Search for the cell housing the specified text and yield its [X, Y] center coordinate. 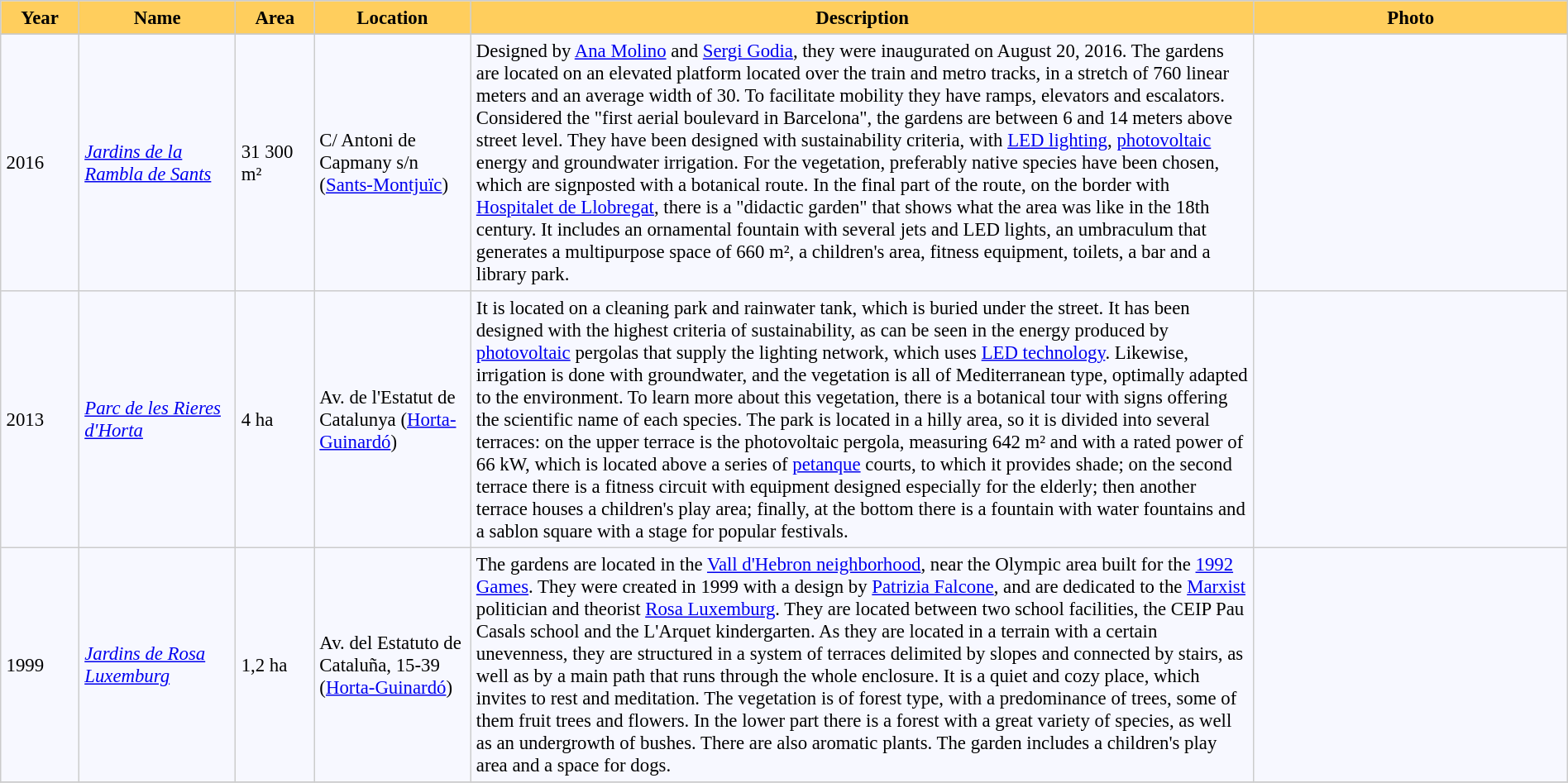
Av. del Estatuto de Cataluña, 15-39 (Horta-Guinardó) [392, 665]
Parc de les Rieres d'Horta [157, 419]
1999 [40, 665]
1,2 ha [275, 665]
Location [392, 17]
Description [862, 17]
Jardins de la Rambla de Sants [157, 162]
Av. de l'Estatut de Catalunya (Horta-Guinardó) [392, 419]
C/ Antoni de Capmany s/n (Sants-Montjuïc) [392, 162]
2013 [40, 419]
4 ha [275, 419]
Area [275, 17]
31 300 m² [275, 162]
Year [40, 17]
2016 [40, 162]
Jardins de Rosa Luxemburg [157, 665]
Name [157, 17]
Photo [1411, 17]
